Return [X, Y] of the center of cell containing provided text 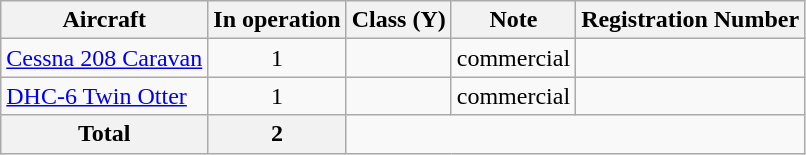
Total [104, 134]
DHC-6 Twin Otter [104, 96]
Note [513, 20]
Aircraft [104, 20]
In operation [277, 20]
Registration Number [690, 20]
2 [277, 134]
Cessna 208 Caravan [104, 58]
Class (Y) [398, 20]
